Determine the (X, Y) coordinate at the center of the cell enclosing the given text.  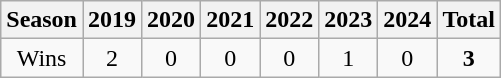
2023 (348, 20)
Season (42, 20)
Wins (42, 58)
2019 (112, 20)
2022 (290, 20)
2024 (408, 20)
Total (469, 20)
2 (112, 58)
1 (348, 58)
2021 (230, 20)
2020 (172, 20)
3 (469, 58)
